Determine the (X, Y) coordinate at the center of the cell enclosing the given text.  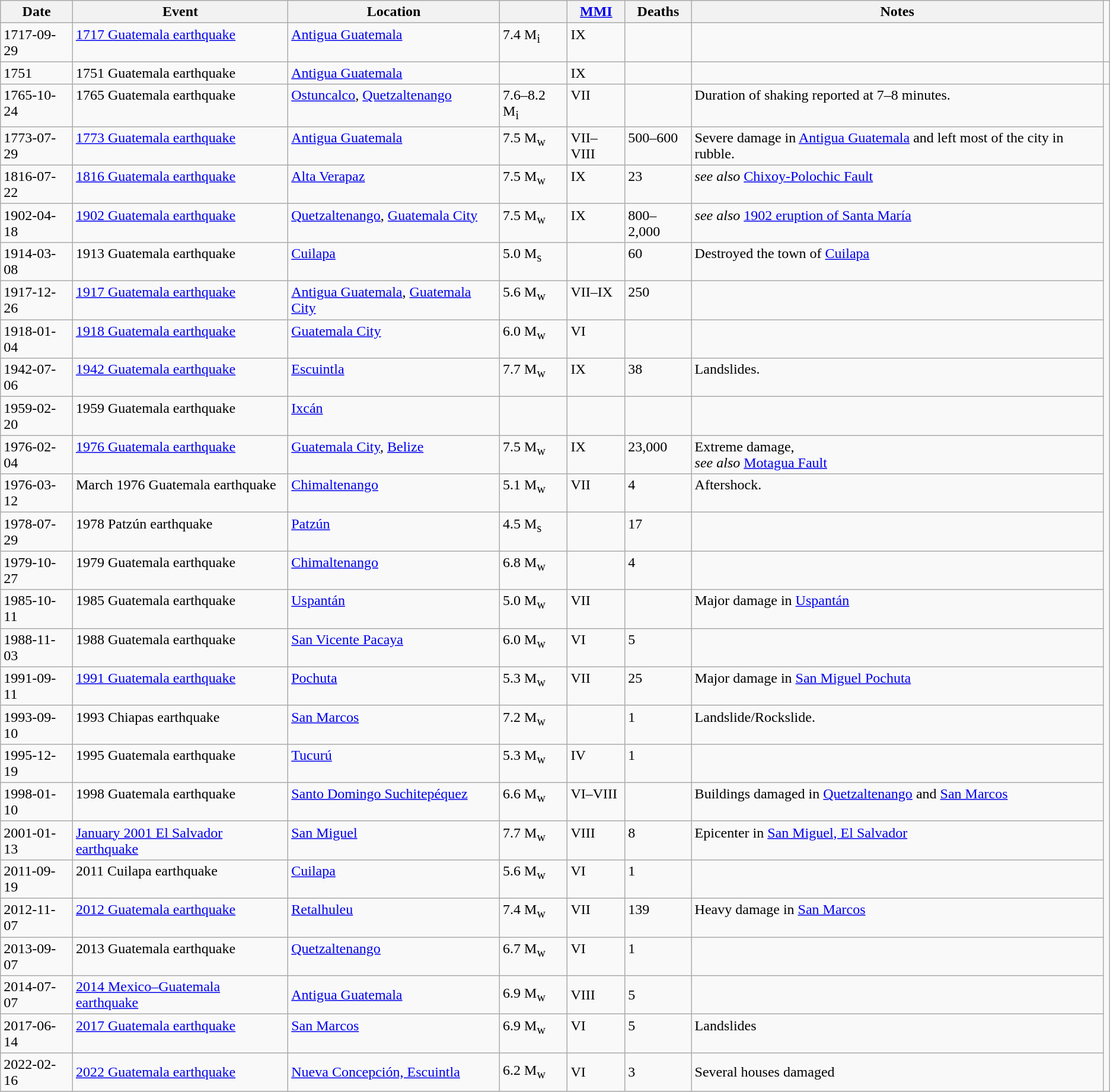
1942-07-06 (37, 377)
7.4 Mi (534, 43)
Duration of shaking reported at 7–8 minutes. (897, 106)
1979-10-27 (37, 571)
2001-01-13 (37, 840)
1988 Guatemala earthquake (180, 648)
1991-09-11 (37, 686)
see also Chixoy-Polochic Fault (897, 184)
4.5 Ms (534, 531)
1978 Patzún earthquake (180, 531)
250 (658, 300)
Extreme damage,see also Motagua Fault (897, 454)
1959 Guatemala earthquake (180, 416)
Buildings damaged in Quetzaltenango and San Marcos (897, 802)
500–600 (658, 146)
5.1 Mw (534, 494)
5.0 Mw (534, 609)
Uspantán (394, 609)
1985 Guatemala earthquake (180, 609)
see also 1902 eruption of Santa María (897, 223)
8 (658, 840)
1976-03-12 (37, 494)
6.8 Mw (534, 571)
2017-06-14 (37, 1033)
1976-02-04 (37, 454)
1985-10-11 (37, 609)
2013-09-07 (37, 956)
1995 Guatemala earthquake (180, 763)
1773 Guatemala earthquake (180, 146)
March 1976 Guatemala earthquake (180, 494)
1978-07-29 (37, 531)
Several houses damaged (897, 1072)
Patzún (394, 531)
Antigua Guatemala, Guatemala City (394, 300)
Retalhuleu (394, 918)
2012-11-07 (37, 918)
Severe damage in Antigua Guatemala and left most of the city in rubble. (897, 146)
Ostuncalco, Quetzaltenango (394, 106)
Epicenter in San Miguel, El Salvador (897, 840)
Pochuta (394, 686)
7.2 Mw (534, 725)
1998-01-10 (37, 802)
7.4 Mw (534, 918)
2022 Guatemala earthquake (180, 1072)
Location (394, 12)
Heavy damage in San Marcos (897, 918)
Deaths (658, 12)
IV (597, 763)
Landslide/Rockslide. (897, 725)
1993 Chiapas earthquake (180, 725)
6.2 Mw (534, 1072)
7.6–8.2 Mi (534, 106)
Major damage in Uspantán (897, 609)
MMI (597, 12)
1918-01-04 (37, 339)
1751 (37, 73)
1942 Guatemala earthquake (180, 377)
2014-07-07 (37, 995)
6.6 Mw (534, 802)
2011-09-19 (37, 879)
1979 Guatemala earthquake (180, 571)
1773-07-29 (37, 146)
Santo Domingo Suchitepéquez (394, 802)
January 2001 El Salvador earthquake (180, 840)
23,000 (658, 454)
1913 Guatemala earthquake (180, 261)
1995-12-19 (37, 763)
1902 Guatemala earthquake (180, 223)
1917 Guatemala earthquake (180, 300)
Alta Verapaz (394, 184)
1914-03-08 (37, 261)
139 (658, 918)
1918 Guatemala earthquake (180, 339)
3 (658, 1072)
Tucurú (394, 763)
Quetzaltenango (394, 956)
1816 Guatemala earthquake (180, 184)
5.0 Ms (534, 261)
VII–VIII (597, 146)
2014 Mexico–Guatemala earthquake (180, 995)
1765-10-24 (37, 106)
1959-02-20 (37, 416)
Notes (897, 12)
6.7 Mw (534, 956)
38 (658, 377)
1991 Guatemala earthquake (180, 686)
1717-09-29 (37, 43)
1988-11-03 (37, 648)
800–2,000 (658, 223)
Date (37, 12)
Aftershock. (897, 494)
25 (658, 686)
Nueva Concepción, Escuintla (394, 1072)
60 (658, 261)
1751 Guatemala earthquake (180, 73)
1765 Guatemala earthquake (180, 106)
2012 Guatemala earthquake (180, 918)
Landslides. (897, 377)
2017 Guatemala earthquake (180, 1033)
1976 Guatemala earthquake (180, 454)
2011 Cuilapa earthquake (180, 879)
Escuintla (394, 377)
Guatemala City (394, 339)
1917-12-26 (37, 300)
Event (180, 12)
1998 Guatemala earthquake (180, 802)
Guatemala City, Belize (394, 454)
1902-04-18 (37, 223)
1816-07-22 (37, 184)
Ixcán (394, 416)
VI–VIII (597, 802)
23 (658, 184)
1993-09-10 (37, 725)
2013 Guatemala earthquake (180, 956)
San Miguel (394, 840)
VII–IX (597, 300)
San Vicente Pacaya (394, 648)
2022-02-16 (37, 1072)
Quetzaltenango, Guatemala City (394, 223)
17 (658, 531)
Landslides (897, 1033)
Destroyed the town of Cuilapa (897, 261)
1717 Guatemala earthquake (180, 43)
Major damage in San Miguel Pochuta (897, 686)
